Search for the cell housing the specified text and yield its [x, y] center coordinate. 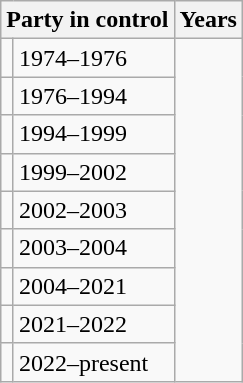
1994–1999 [94, 134]
1974–1976 [94, 58]
2002–2003 [94, 210]
Years [208, 20]
1976–1994 [94, 96]
2022–present [94, 362]
2004–2021 [94, 286]
1999–2002 [94, 172]
2021–2022 [94, 324]
Party in control [88, 20]
2003–2004 [94, 248]
